Capture the cell that displays the provided text and extract its (X, Y) central coordinate. 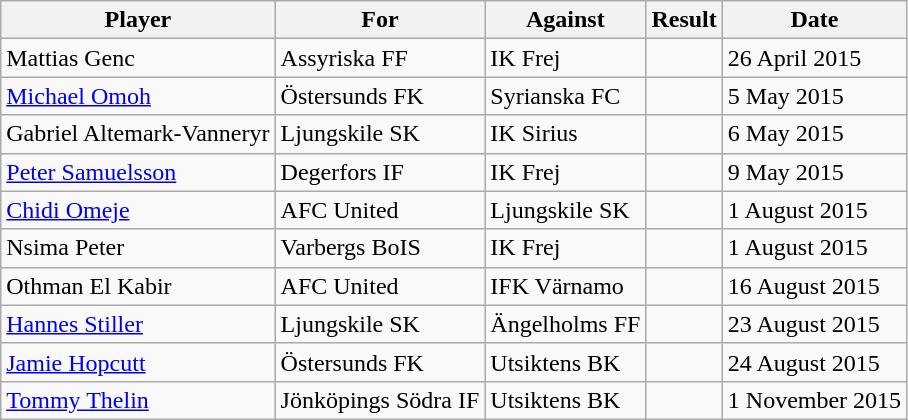
Tommy Thelin (138, 400)
Peter Samuelsson (138, 172)
Date (814, 20)
For (380, 20)
IFK Värnamo (566, 286)
24 August 2015 (814, 362)
6 May 2015 (814, 134)
Chidi Omeje (138, 210)
Syrianska FC (566, 96)
Jamie Hopcutt (138, 362)
Against (566, 20)
Michael Omoh (138, 96)
Nsima Peter (138, 248)
1 November 2015 (814, 400)
16 August 2015 (814, 286)
Jönköpings Södra IF (380, 400)
Result (684, 20)
Assyriska FF (380, 58)
Degerfors IF (380, 172)
9 May 2015 (814, 172)
23 August 2015 (814, 324)
IK Sirius (566, 134)
Hannes Stiller (138, 324)
Ängelholms FF (566, 324)
26 April 2015 (814, 58)
Varbergs BoIS (380, 248)
5 May 2015 (814, 96)
Othman El Kabir (138, 286)
Player (138, 20)
Mattias Genc (138, 58)
Gabriel Altemark-Vanneryr (138, 134)
